Capture the cell that displays the provided text and extract its [x, y] central coordinate. 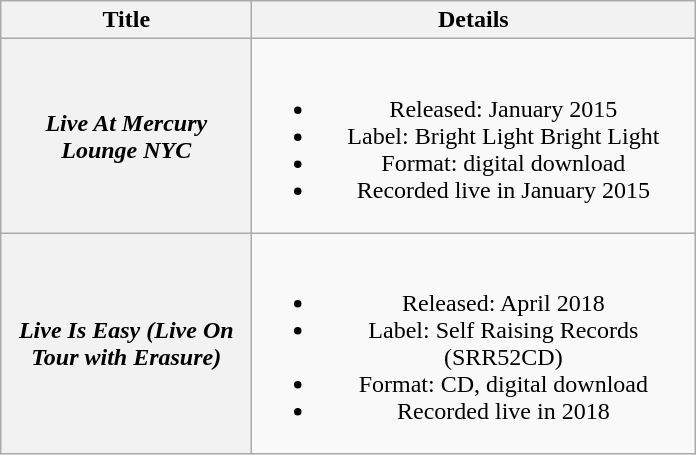
Live At Mercury Lounge NYC [126, 136]
Live Is Easy (Live On Tour with Erasure) [126, 344]
Title [126, 20]
Released: January 2015Label: Bright Light Bright LightFormat: digital downloadRecorded live in January 2015 [474, 136]
Released: April 2018Label: Self Raising Records (SRR52CD)Format: CD, digital downloadRecorded live in 2018 [474, 344]
Details [474, 20]
